Return [X, Y] of the center of cell containing provided text 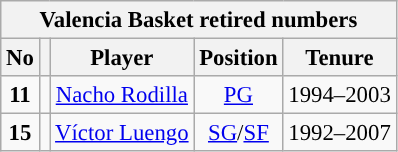
1994–2003 [340, 95]
Nacho Rodilla [122, 95]
PG [238, 95]
15 [20, 133]
Tenure [340, 58]
11 [20, 95]
No [20, 58]
Víctor Luengo [122, 133]
Valencia Basket retired numbers [198, 20]
SG/SF [238, 133]
Player [122, 58]
1992–2007 [340, 133]
Position [238, 58]
